Determine the (x, y) coordinate at the center of the cell enclosing the given text.  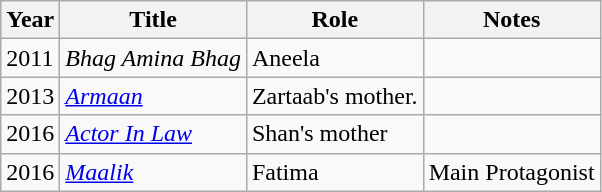
Maalik (154, 172)
Actor In Law (154, 134)
Shan's mother (334, 134)
Title (154, 20)
2011 (30, 58)
Bhag Amina Bhag (154, 58)
Role (334, 20)
Year (30, 20)
Zartaab's mother. (334, 96)
Armaan (154, 96)
Main Protagonist (512, 172)
Aneela (334, 58)
Fatima (334, 172)
2013 (30, 96)
Notes (512, 20)
